Find where the given text appears and provide that cell's center as (X, Y) coordinate. 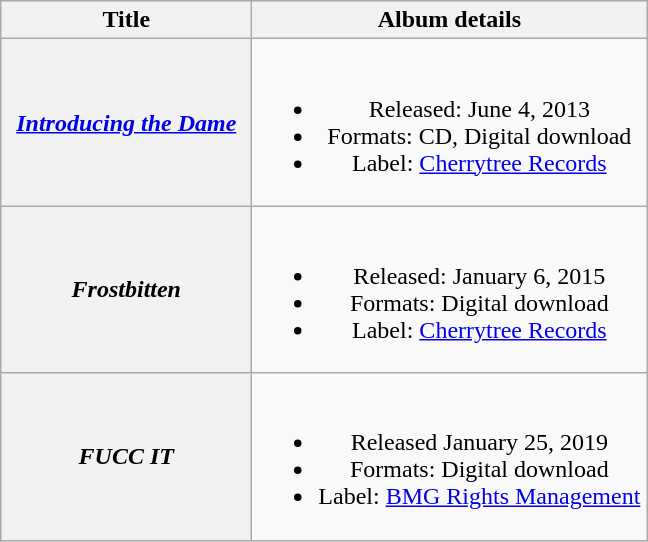
Released: January 6, 2015Formats: Digital downloadLabel: Cherrytree Records (450, 290)
Title (126, 20)
Frostbitten (126, 290)
Released January 25, 2019Formats: Digital downloadLabel: BMG Rights Management (450, 456)
Album details (450, 20)
Introducing the Dame (126, 122)
Released: June 4, 2013Formats: CD, Digital downloadLabel: Cherrytree Records (450, 122)
FUCC IT (126, 456)
